Return (x, y) of the center of cell containing provided text 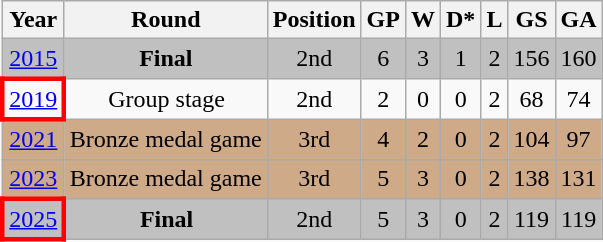
W (422, 20)
160 (578, 59)
2025 (33, 220)
Position (314, 20)
104 (532, 139)
68 (532, 98)
Round (166, 20)
GA (578, 20)
D* (461, 20)
GP (383, 20)
131 (578, 179)
138 (532, 179)
GS (532, 20)
74 (578, 98)
156 (532, 59)
2019 (33, 98)
L (494, 20)
1 (461, 59)
Group stage (166, 98)
2023 (33, 179)
Year (33, 20)
6 (383, 59)
2015 (33, 59)
4 (383, 139)
97 (578, 139)
2021 (33, 139)
